Return the [X, Y] coordinate for the center point of the cell that contains the specified text.  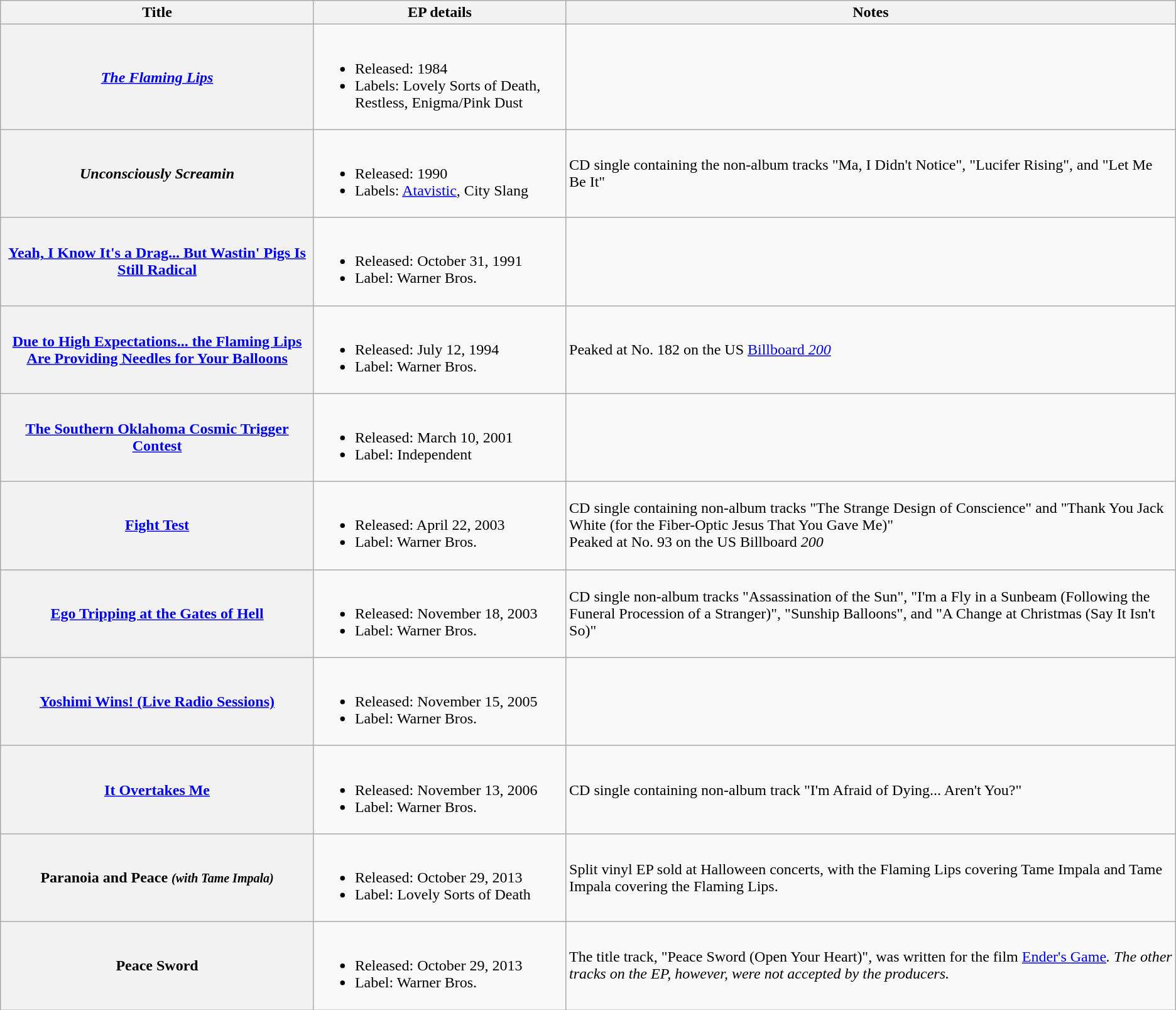
Yoshimi Wins! (Live Radio Sessions) [157, 701]
Peaked at No. 182 on the US Billboard 200 [871, 349]
Released: October 31, 1991Label: Warner Bros. [440, 261]
Notes [871, 13]
Title [157, 13]
Released: July 12, 1994Label: Warner Bros. [440, 349]
Fight Test [157, 525]
Released: October 29, 2013Label: Warner Bros. [440, 965]
Yeah, I Know It's a Drag... But Wastin' Pigs Is Still Radical [157, 261]
It Overtakes Me [157, 789]
Released: March 10, 2001Label: Independent [440, 437]
Released: April 22, 2003Label: Warner Bros. [440, 525]
EP details [440, 13]
The Flaming Lips [157, 77]
Released: 1990Labels: Atavistic, City Slang [440, 173]
Released: November 15, 2005Label: Warner Bros. [440, 701]
CD single containing the non-album tracks "Ma, I Didn't Notice", "Lucifer Rising", and "Let Me Be It" [871, 173]
Released: November 13, 2006Label: Warner Bros. [440, 789]
CD single containing non-album track "I'm Afraid of Dying... Aren't You?" [871, 789]
Split vinyl EP sold at Halloween concerts, with the Flaming Lips covering Tame Impala and Tame Impala covering the Flaming Lips. [871, 877]
Unconsciously Screamin [157, 173]
Ego Tripping at the Gates of Hell [157, 613]
Released: October 29, 2013Label: Lovely Sorts of Death [440, 877]
Due to High Expectations... the Flaming Lips Are Providing Needles for Your Balloons [157, 349]
Paranoia and Peace (with Tame Impala) [157, 877]
The Southern Oklahoma Cosmic Trigger Contest [157, 437]
Peace Sword [157, 965]
Released: 1984Labels: Lovely Sorts of Death, Restless, Enigma/Pink Dust [440, 77]
Released: November 18, 2003Label: Warner Bros. [440, 613]
